From the cell containing the given text, extract its center point as (X, Y) coordinate. 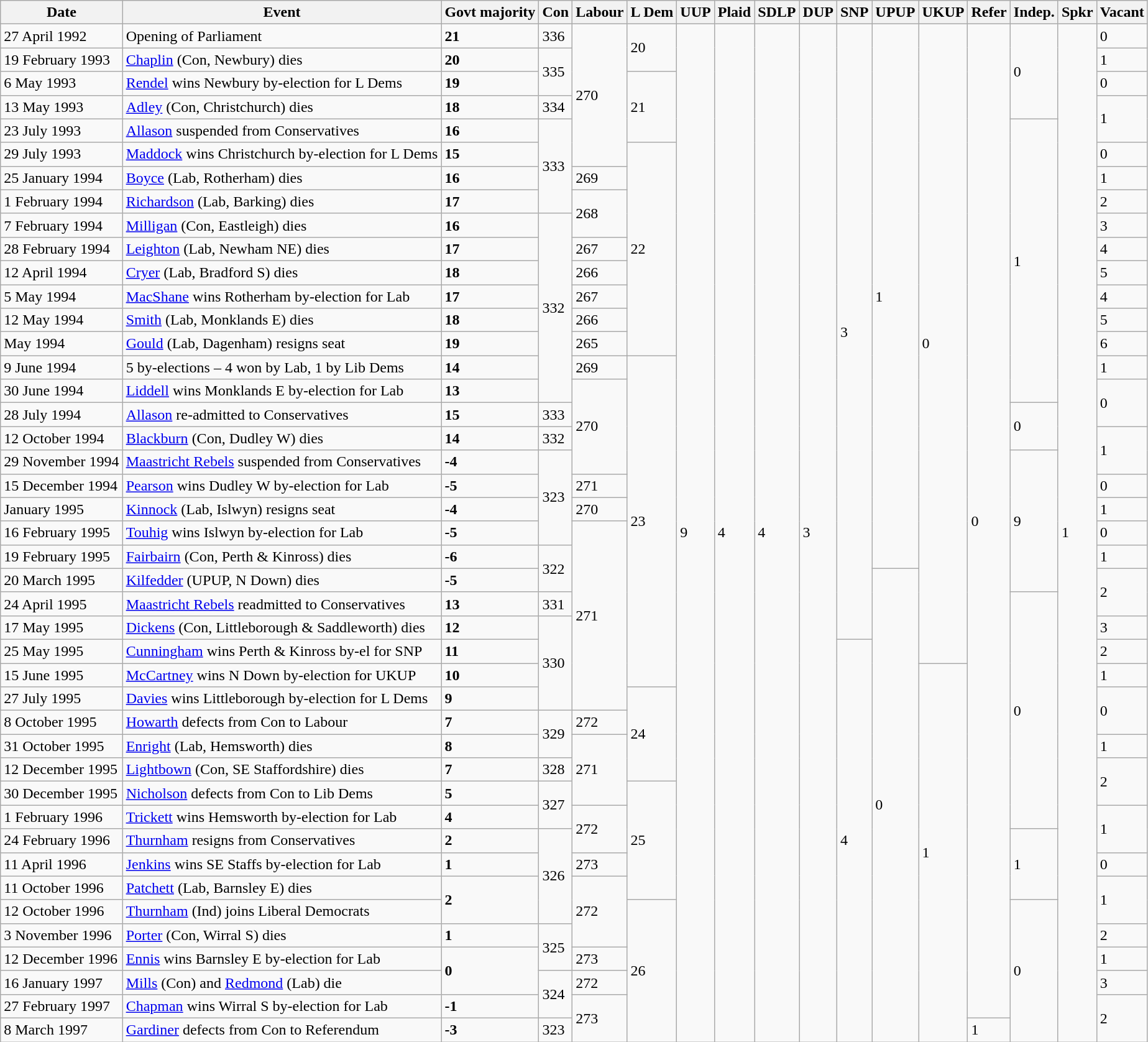
Blackburn (Con, Dudley W) dies (282, 438)
Howarth defects from Con to Labour (282, 722)
24 February 1996 (62, 841)
MacShane wins Rotherham by-election for Lab (282, 297)
329 (556, 734)
Chaplin (Con, Newbury) dies (282, 60)
16 January 1997 (62, 982)
326 (556, 876)
Mills (Con) and Redmond (Lab) die (282, 982)
25 May 1995 (62, 651)
Liddell wins Monklands E by-election for Lab (282, 391)
13 May 1993 (62, 107)
8 (490, 746)
336 (556, 36)
Richardson (Lab, Barking) dies (282, 201)
Touhig wins Islwyn by-election for Lab (282, 533)
Con (556, 12)
Thurnham resigns from Conservatives (282, 841)
24 April 1995 (62, 604)
Thurnham (Ind) joins Liberal Democrats (282, 911)
Fairbairn (Con, Perth & Kinross) dies (282, 556)
27 April 1992 (62, 36)
Kinnock (Lab, Islwyn) resigns seat (282, 509)
Indep. (1034, 12)
12 December 1996 (62, 959)
UPUP (895, 12)
15 December 1994 (62, 486)
324 (556, 994)
12 April 1994 (62, 272)
23 (652, 521)
Gould (Lab, Dagenham) resigns seat (282, 344)
May 1994 (62, 344)
28 July 1994 (62, 415)
SNP (854, 12)
Ennis wins Barnsley E by-election for Lab (282, 959)
5 by-elections – 4 won by Lab, 1 by Lib Dems (282, 367)
19 February 1995 (62, 556)
Date (62, 12)
328 (556, 770)
Davies wins Littleborough by-election for L Dems (282, 699)
25 (652, 841)
Lightbown (Con, SE Staffordshire) dies (282, 770)
1 February 1994 (62, 201)
5 May 1994 (62, 297)
19 February 1993 (62, 60)
Milligan (Con, Eastleigh) dies (282, 225)
January 1995 (62, 509)
SDLP (777, 12)
Rendel wins Newbury by-election for L Dems (282, 83)
331 (556, 604)
Vacant (1122, 12)
22 (652, 249)
Smith (Lab, Monklands E) dies (282, 320)
11 April 1996 (62, 864)
327 (556, 805)
20 March 1995 (62, 580)
24 (652, 734)
9 June 1994 (62, 367)
10 (490, 675)
UUP (696, 12)
McCartney wins N Down by-election for UKUP (282, 675)
Maastricht Rebels suspended from Conservatives (282, 462)
12 December 1995 (62, 770)
Labour (600, 12)
Maddock wins Christchurch by-election for L Dems (282, 154)
-3 (490, 1030)
Govt majority (490, 12)
27 July 1995 (62, 699)
L Dem (652, 12)
Plaid (734, 12)
8 March 1997 (62, 1030)
27 February 1997 (62, 1006)
Event (282, 12)
25 January 1994 (62, 178)
11 October 1996 (62, 888)
Cryer (Lab, Bradford S) dies (282, 272)
6 May 1993 (62, 83)
12 May 1994 (62, 320)
1 February 1996 (62, 817)
23 July 1993 (62, 131)
30 June 1994 (62, 391)
Maastricht Rebels readmitted to Conservatives (282, 604)
Boyce (Lab, Rotherham) dies (282, 178)
330 (556, 663)
8 October 1995 (62, 722)
265 (600, 344)
325 (556, 947)
-1 (490, 1006)
Allason suspended from Conservatives (282, 131)
Gardiner defects from Con to Referendum (282, 1030)
-6 (490, 556)
6 (1122, 344)
29 November 1994 (62, 462)
12 October 1994 (62, 438)
17 May 1995 (62, 627)
Leighton (Lab, Newham NE) dies (282, 249)
Chapman wins Wirral S by-election for Lab (282, 1006)
Kilfedder (UPUP, N Down) dies (282, 580)
UKUP (944, 12)
11 (490, 651)
26 (652, 971)
31 October 1995 (62, 746)
Patchett (Lab, Barnsley E) dies (282, 888)
334 (556, 107)
Spkr (1077, 12)
12 (490, 627)
DUP (818, 12)
Nicholson defects from Con to Lib Dems (282, 793)
Trickett wins Hemsworth by-election for Lab (282, 817)
Adley (Con, Christchurch) dies (282, 107)
335 (556, 71)
Jenkins wins SE Staffs by-election for Lab (282, 864)
Dickens (Con, Littleborough & Saddleworth) dies (282, 627)
29 July 1993 (62, 154)
Opening of Parliament (282, 36)
Enright (Lab, Hemsworth) dies (282, 746)
15 June 1995 (62, 675)
30 December 1995 (62, 793)
Porter (Con, Wirral S) dies (282, 935)
Allason re-admitted to Conservatives (282, 415)
Cunningham wins Perth & Kinross by-el for SNP (282, 651)
7 February 1994 (62, 225)
Refer (989, 12)
268 (600, 213)
3 November 1996 (62, 935)
28 February 1994 (62, 249)
16 February 1995 (62, 533)
Pearson wins Dudley W by-election for Lab (282, 486)
322 (556, 568)
12 October 1996 (62, 911)
